Return the [x, y] coordinate for the center point of the cell that contains the specified text.  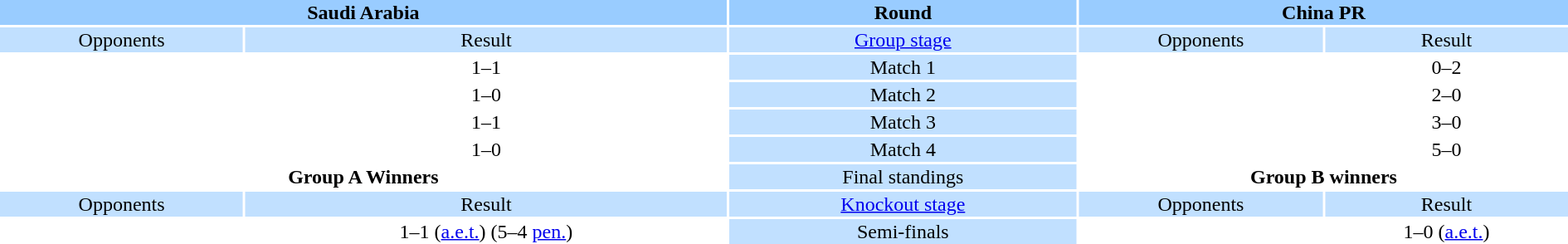
Final standings [903, 177]
1–1 (a.e.t.) (5–4 pen.) [486, 232]
Semi-finals [903, 232]
Match 3 [903, 122]
5–0 [1447, 149]
Knockout stage [903, 204]
Match 1 [903, 67]
0–2 [1447, 67]
Group stage [903, 40]
Match 2 [903, 95]
Group B winners [1324, 177]
3–0 [1447, 122]
1–0 (a.e.t.) [1447, 232]
Group A Winners [363, 177]
Saudi Arabia [363, 12]
2–0 [1447, 95]
Round [903, 12]
Match 4 [903, 149]
China PR [1324, 12]
